Scan for the cell matching the given text and deliver its (X, Y) coordinate at center. 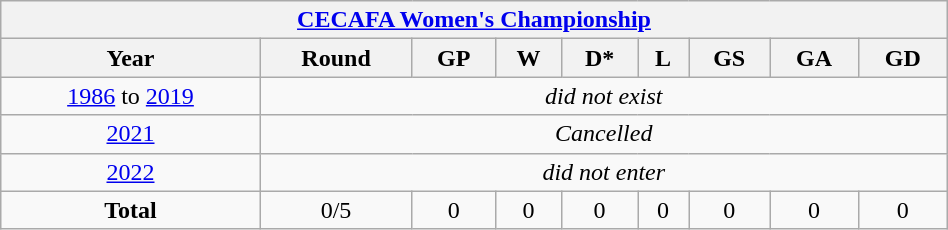
GA (814, 58)
did not exist (604, 96)
Total (131, 210)
2022 (131, 172)
Year (131, 58)
W (528, 58)
0/5 (336, 210)
GS (730, 58)
D* (599, 58)
2021 (131, 134)
Cancelled (604, 134)
did not enter (604, 172)
GD (902, 58)
Round (336, 58)
1986 to 2019 (131, 96)
L (664, 58)
CECAFA Women's Championship (474, 20)
GP (454, 58)
